Output the (X, Y) coordinate of the center of the cell containing the given text.  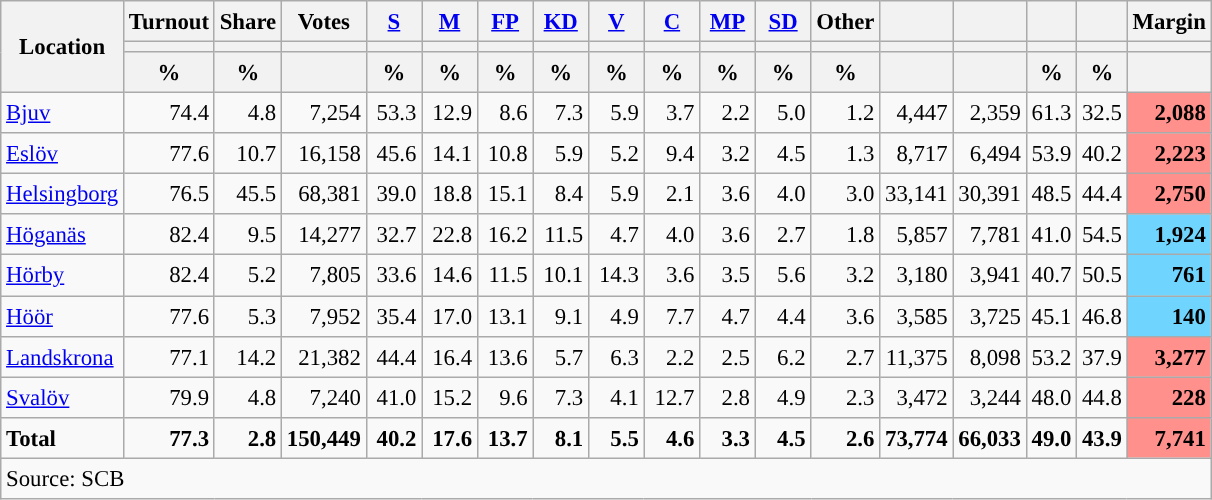
3,941 (990, 276)
12.7 (672, 398)
4.6 (672, 438)
1.8 (846, 234)
Svalöv (62, 398)
7,805 (324, 276)
Share (248, 22)
8.1 (561, 438)
5.3 (248, 316)
15.2 (450, 398)
40.7 (1051, 276)
10.7 (248, 154)
Total (62, 438)
Bjuv (62, 114)
7,741 (1169, 438)
7,254 (324, 114)
53.9 (1051, 154)
11,375 (916, 356)
32.5 (1102, 114)
46.8 (1102, 316)
12.9 (450, 114)
V (617, 22)
3,725 (990, 316)
150,449 (324, 438)
43.9 (1102, 438)
2,223 (1169, 154)
73,774 (916, 438)
8,717 (916, 154)
S (394, 22)
7,781 (990, 234)
45.1 (1051, 316)
39.0 (394, 194)
74.4 (170, 114)
5.5 (617, 438)
8.4 (561, 194)
48.0 (1051, 398)
9.4 (672, 154)
2,359 (990, 114)
2,750 (1169, 194)
3.5 (728, 276)
16.2 (505, 234)
5.6 (783, 276)
761 (1169, 276)
Votes (324, 22)
79.9 (170, 398)
77.3 (170, 438)
76.5 (170, 194)
17.6 (450, 438)
Höganäs (62, 234)
14.1 (450, 154)
7,952 (324, 316)
3.0 (846, 194)
3,244 (990, 398)
7.7 (672, 316)
3.3 (728, 438)
9.6 (505, 398)
C (672, 22)
13.6 (505, 356)
16,158 (324, 154)
Turnout (170, 22)
M (450, 22)
77.1 (170, 356)
17.0 (450, 316)
49.0 (1051, 438)
14.2 (248, 356)
KD (561, 22)
13.7 (505, 438)
4,447 (916, 114)
SD (783, 22)
Hörby (62, 276)
3,180 (916, 276)
3.7 (672, 114)
7,240 (324, 398)
48.5 (1051, 194)
1,924 (1169, 234)
53.3 (394, 114)
9.1 (561, 316)
15.1 (505, 194)
1.3 (846, 154)
13.1 (505, 316)
228 (1169, 398)
14.6 (450, 276)
22.8 (450, 234)
5,857 (916, 234)
FP (505, 22)
54.5 (1102, 234)
6.3 (617, 356)
3,472 (916, 398)
2.1 (672, 194)
14,277 (324, 234)
10.1 (561, 276)
21,382 (324, 356)
4.4 (783, 316)
32.7 (394, 234)
2.5 (728, 356)
61.3 (1051, 114)
10.8 (505, 154)
Margin (1169, 22)
2.6 (846, 438)
33,141 (916, 194)
3,277 (1169, 356)
Eslöv (62, 154)
16.4 (450, 356)
1.2 (846, 114)
Helsingborg (62, 194)
35.4 (394, 316)
Location (62, 47)
6.2 (783, 356)
33.6 (394, 276)
Höör (62, 316)
MP (728, 22)
2,088 (1169, 114)
140 (1169, 316)
Other (846, 22)
5.7 (561, 356)
68,381 (324, 194)
6,494 (990, 154)
8,098 (990, 356)
37.9 (1102, 356)
18.8 (450, 194)
3,585 (916, 316)
45.5 (248, 194)
14.3 (617, 276)
50.5 (1102, 276)
9.5 (248, 234)
5.0 (783, 114)
Landskrona (62, 356)
66,033 (990, 438)
4.1 (617, 398)
Source: SCB (606, 478)
8.6 (505, 114)
53.2 (1051, 356)
30,391 (990, 194)
44.8 (1102, 398)
45.6 (394, 154)
2.3 (846, 398)
